Provide the (x, y) coordinate of the cell's center where the given text is located.  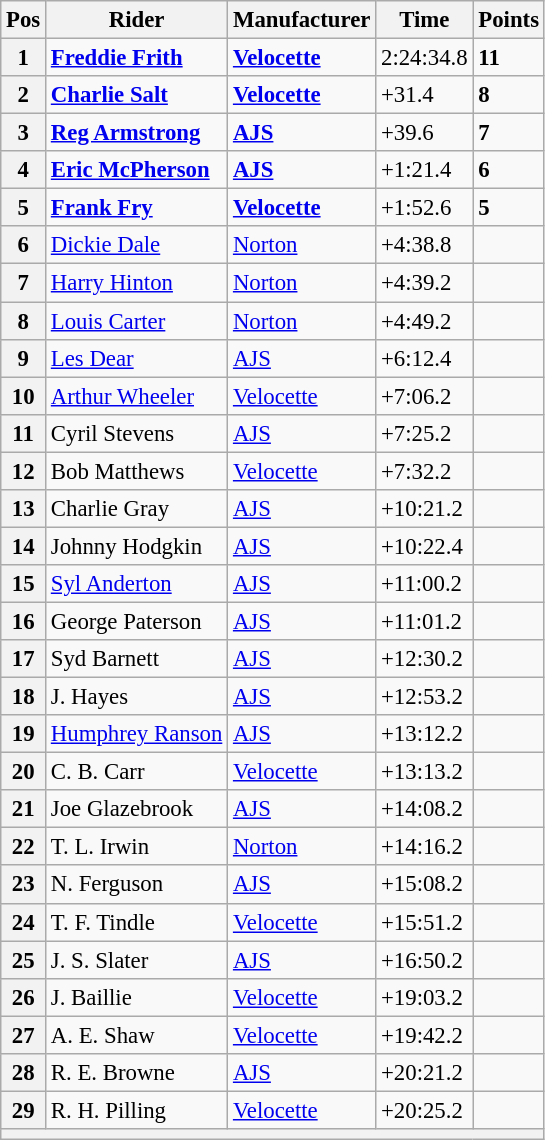
19 (24, 734)
12 (24, 471)
+1:52.6 (424, 208)
27 (24, 1035)
N. Ferguson (137, 885)
+7:06.2 (424, 396)
+31.4 (424, 95)
+10:21.2 (424, 509)
J. S. Slater (137, 960)
Harry Hinton (137, 283)
+12:53.2 (424, 697)
+7:32.2 (424, 471)
Humphrey Ranson (137, 734)
Syl Anderton (137, 584)
Time (424, 20)
+14:08.2 (424, 809)
+13:13.2 (424, 772)
15 (24, 584)
17 (24, 659)
2:24:34.8 (424, 58)
J. Baillie (137, 997)
Dickie Dale (137, 245)
+1:21.4 (424, 170)
A. E. Shaw (137, 1035)
Cyril Stevens (137, 433)
Frank Fry (137, 208)
+4:39.2 (424, 283)
R. H. Pilling (137, 1110)
Points (508, 20)
Charlie Salt (137, 95)
+4:38.8 (424, 245)
+11:00.2 (424, 584)
Arthur Wheeler (137, 396)
14 (24, 546)
26 (24, 997)
28 (24, 1073)
9 (24, 358)
+20:25.2 (424, 1110)
Joe Glazebrook (137, 809)
29 (24, 1110)
Louis Carter (137, 321)
10 (24, 396)
Syd Barnett (137, 659)
23 (24, 885)
4 (24, 170)
+19:03.2 (424, 997)
Bob Matthews (137, 471)
+39.6 (424, 133)
+6:12.4 (424, 358)
3 (24, 133)
+16:50.2 (424, 960)
Manufacturer (302, 20)
Freddie Frith (137, 58)
21 (24, 809)
R. E. Browne (137, 1073)
20 (24, 772)
18 (24, 697)
Charlie Gray (137, 509)
+14:16.2 (424, 847)
C. B. Carr (137, 772)
22 (24, 847)
+10:22.4 (424, 546)
Johnny Hodgkin (137, 546)
+19:42.2 (424, 1035)
T. L. Irwin (137, 847)
Les Dear (137, 358)
Eric McPherson (137, 170)
+15:51.2 (424, 922)
+7:25.2 (424, 433)
1 (24, 58)
T. F. Tindle (137, 922)
+20:21.2 (424, 1073)
25 (24, 960)
+4:49.2 (424, 321)
Pos (24, 20)
+11:01.2 (424, 621)
J. Hayes (137, 697)
16 (24, 621)
Reg Armstrong (137, 133)
+15:08.2 (424, 885)
+13:12.2 (424, 734)
+12:30.2 (424, 659)
13 (24, 509)
Rider (137, 20)
2 (24, 95)
24 (24, 922)
George Paterson (137, 621)
